Search for the cell housing the specified text and yield its (X, Y) center coordinate. 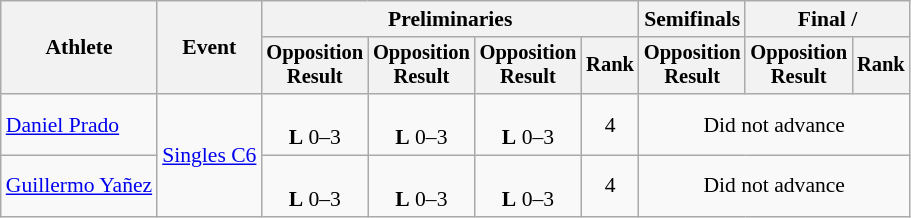
Semifinals (692, 19)
Preliminaries (450, 19)
Event (209, 48)
Guillermo Yañez (79, 186)
Athlete (79, 48)
Singles C6 (209, 155)
Final / (827, 19)
Daniel Prado (79, 124)
